Output the [X, Y] coordinate of the center of the cell containing the given text.  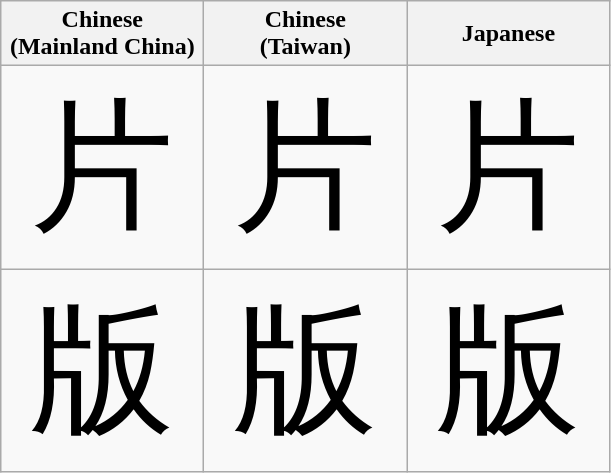
Chinese(Mainland China) [102, 34]
Chinese(Taiwan) [306, 34]
Japanese [508, 34]
